Provide the (X, Y) coordinate of the cell's center where the given text is located.  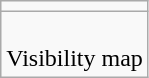
Visibility map (75, 44)
